Identify which cell holds the provided text, then report its [X, Y] central coordinate. 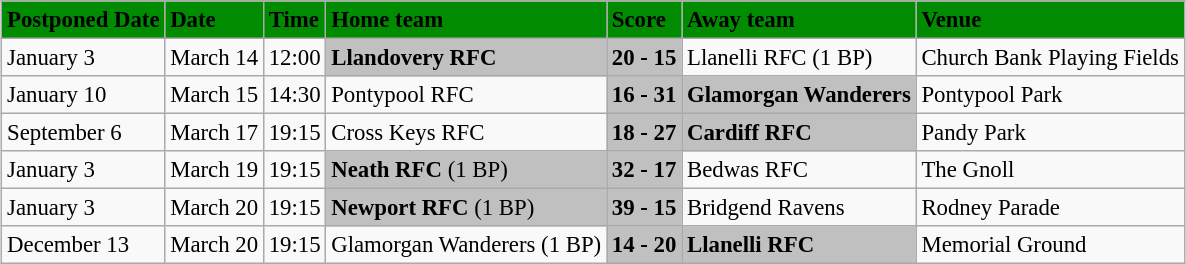
12:00 [294, 57]
14 - 20 [644, 245]
Time [294, 20]
Pandy Park [1050, 133]
Cross Keys RFC [466, 133]
Bedwas RFC [799, 170]
March 14 [214, 57]
39 - 15 [644, 208]
March 15 [214, 95]
March 17 [214, 133]
Score [644, 20]
Postponed Date [84, 20]
Pontypool RFC [466, 95]
Pontypool Park [1050, 95]
16 - 31 [644, 95]
Venue [1050, 20]
Date [214, 20]
Newport RFC (1 BP) [466, 208]
The Gnoll [1050, 170]
Llandovery RFC [466, 57]
Neath RFC (1 BP) [466, 170]
20 - 15 [644, 57]
Church Bank Playing Fields [1050, 57]
September 6 [84, 133]
Away team [799, 20]
18 - 27 [644, 133]
Glamorgan Wanderers [799, 95]
Llanelli RFC [799, 245]
Rodney Parade [1050, 208]
Llanelli RFC (1 BP) [799, 57]
December 13 [84, 245]
Glamorgan Wanderers (1 BP) [466, 245]
Cardiff RFC [799, 133]
Home team [466, 20]
March 19 [214, 170]
14:30 [294, 95]
January 10 [84, 95]
Bridgend Ravens [799, 208]
32 - 17 [644, 170]
Memorial Ground [1050, 245]
